Locate the cell with the specified text and output its (x, y) center coordinate. 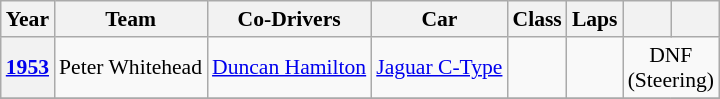
Co-Drivers (289, 19)
1953 (28, 68)
Car (439, 19)
Peter Whitehead (130, 68)
Class (538, 19)
Duncan Hamilton (289, 68)
Team (130, 19)
Year (28, 19)
Laps (595, 19)
DNF(Steering) (671, 68)
Jaguar C-Type (439, 68)
